Extract the [X, Y] coordinate from the center of the cell holding the provided text.  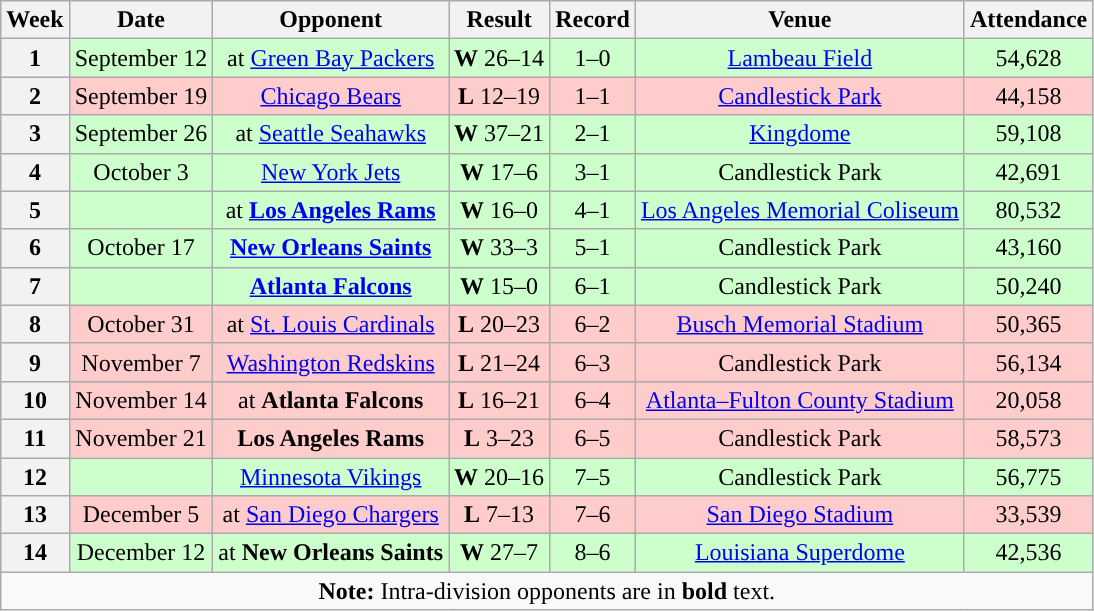
7–6 [593, 515]
43,160 [1028, 248]
Venue [800, 20]
56,134 [1028, 362]
20,058 [1028, 400]
58,573 [1028, 438]
W 37–21 [500, 134]
1 [35, 58]
3 [35, 134]
33,539 [1028, 515]
W 17–6 [500, 172]
59,108 [1028, 134]
Atlanta–Fulton County Stadium [800, 400]
L 3–23 [500, 438]
Kingdome [800, 134]
Attendance [1028, 20]
at St. Louis Cardinals [331, 324]
Busch Memorial Stadium [800, 324]
November 14 [141, 400]
Date [141, 20]
San Diego Stadium [800, 515]
W 26–14 [500, 58]
7–5 [593, 477]
Opponent [331, 20]
6–5 [593, 438]
L 21–24 [500, 362]
September 19 [141, 96]
W 33–3 [500, 248]
2–1 [593, 134]
W 16–0 [500, 210]
8 [35, 324]
5–1 [593, 248]
56,775 [1028, 477]
7 [35, 286]
2 [35, 96]
December 12 [141, 553]
4 [35, 172]
3–1 [593, 172]
6–4 [593, 400]
W 15–0 [500, 286]
L 20–23 [500, 324]
54,628 [1028, 58]
L 12–19 [500, 96]
10 [35, 400]
L 16–21 [500, 400]
Record [593, 20]
November 7 [141, 362]
Atlanta Falcons [331, 286]
8–6 [593, 553]
13 [35, 515]
Minnesota Vikings [331, 477]
Chicago Bears [331, 96]
September 12 [141, 58]
6 [35, 248]
October 3 [141, 172]
1–0 [593, 58]
New Orleans Saints [331, 248]
12 [35, 477]
at New Orleans Saints [331, 553]
Louisiana Superdome [800, 553]
50,365 [1028, 324]
80,532 [1028, 210]
at San Diego Chargers [331, 515]
Week [35, 20]
Result [500, 20]
11 [35, 438]
6–3 [593, 362]
42,691 [1028, 172]
42,536 [1028, 553]
5 [35, 210]
1–1 [593, 96]
November 21 [141, 438]
14 [35, 553]
W 20–16 [500, 477]
New York Jets [331, 172]
4–1 [593, 210]
50,240 [1028, 286]
October 31 [141, 324]
at Atlanta Falcons [331, 400]
Los Angeles Rams [331, 438]
Washington Redskins [331, 362]
6–1 [593, 286]
December 5 [141, 515]
Los Angeles Memorial Coliseum [800, 210]
6–2 [593, 324]
Lambeau Field [800, 58]
L 7–13 [500, 515]
9 [35, 362]
44,158 [1028, 96]
at Seattle Seahawks [331, 134]
October 17 [141, 248]
September 26 [141, 134]
Note: Intra-division opponents are in bold text. [547, 591]
W 27–7 [500, 553]
at Green Bay Packers [331, 58]
at Los Angeles Rams [331, 210]
